Extract the (x, y) coordinate from the center of the cell holding the provided text.  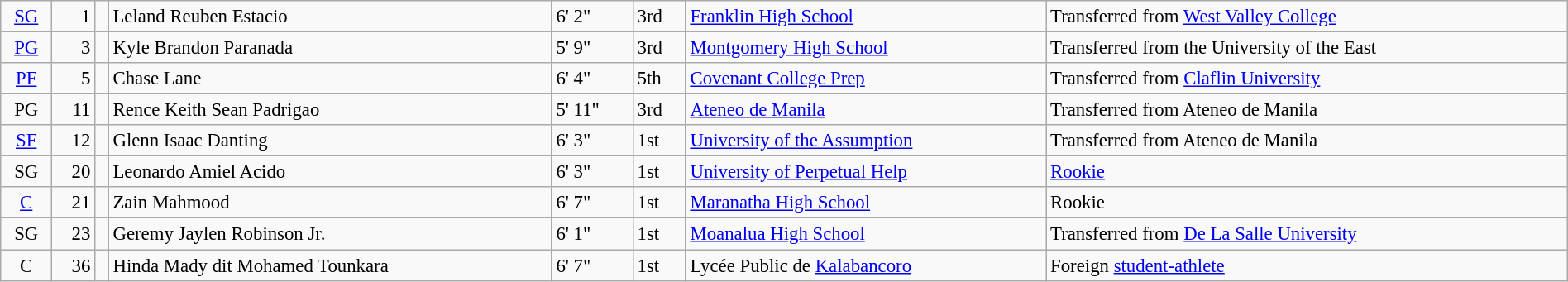
1 (74, 17)
SF (26, 141)
Transferred from De La Salle University (1307, 234)
Rence Keith Sean Padrigao (330, 110)
Leonardo Amiel Acido (330, 172)
Geremy Jaylen Robinson Jr. (330, 234)
3 (74, 48)
Lycée Public de Kalabancoro (866, 265)
5 (74, 79)
PF (26, 79)
23 (74, 234)
12 (74, 141)
University of the Assumption (866, 141)
5th (659, 79)
6' 4" (592, 79)
36 (74, 265)
5' 9" (592, 48)
Transferred from West Valley College (1307, 17)
21 (74, 203)
11 (74, 110)
Montgomery High School (866, 48)
Transferred from Claflin University (1307, 79)
Chase Lane (330, 79)
5' 11" (592, 110)
Maranatha High School (866, 203)
Covenant College Prep (866, 79)
Foreign student-athlete (1307, 265)
Hinda Mady dit Mohamed Tounkara (330, 265)
6' 2" (592, 17)
University of Perpetual Help (866, 172)
Ateneo de Manila (866, 110)
Moanalua High School (866, 234)
Leland Reuben Estacio (330, 17)
Kyle Brandon Paranada (330, 48)
Zain Mahmood (330, 203)
20 (74, 172)
Transferred from the University of the East (1307, 48)
Glenn Isaac Danting (330, 141)
6' 1" (592, 234)
Franklin High School (866, 17)
